Pinpoint the cell where the given text exists, returning its (x, y) midpoint coordinate. 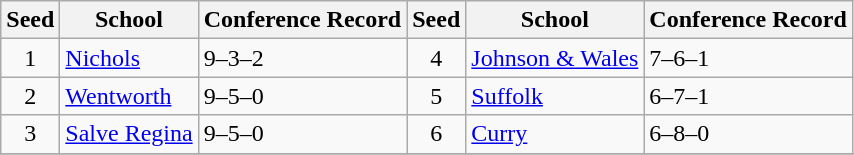
4 (436, 58)
6 (436, 134)
Wentworth (129, 96)
1 (30, 58)
Salve Regina (129, 134)
Curry (555, 134)
Suffolk (555, 96)
6–7–1 (748, 96)
5 (436, 96)
7–6–1 (748, 58)
Johnson & Wales (555, 58)
2 (30, 96)
3 (30, 134)
6–8–0 (748, 134)
9–3–2 (302, 58)
Nichols (129, 58)
